Capture the cell that displays the provided text and extract its (x, y) central coordinate. 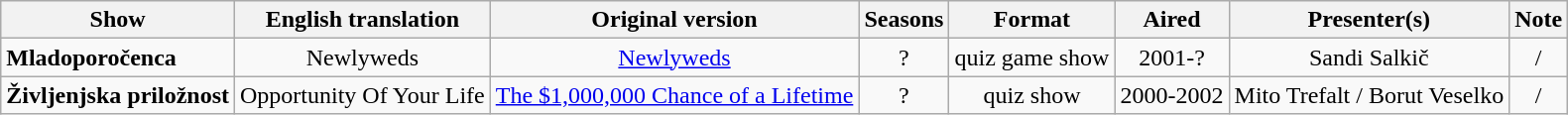
Format (1031, 20)
Presenter(s) (1369, 20)
Sandi Salkič (1369, 57)
quiz game show (1031, 57)
Show (118, 20)
Original version (674, 20)
Aired (1172, 20)
Opportunity Of Your Life (363, 95)
Življenjska priložnost (118, 95)
Note (1539, 20)
Mito Trefalt / Borut Veselko (1369, 95)
English translation (363, 20)
Seasons (905, 20)
2000-2002 (1172, 95)
2001-? (1172, 57)
quiz show (1031, 95)
The $1,000,000 Chance of a Lifetime (674, 95)
Mladoporočenca (118, 57)
